Return [x, y] of the center of cell containing provided text 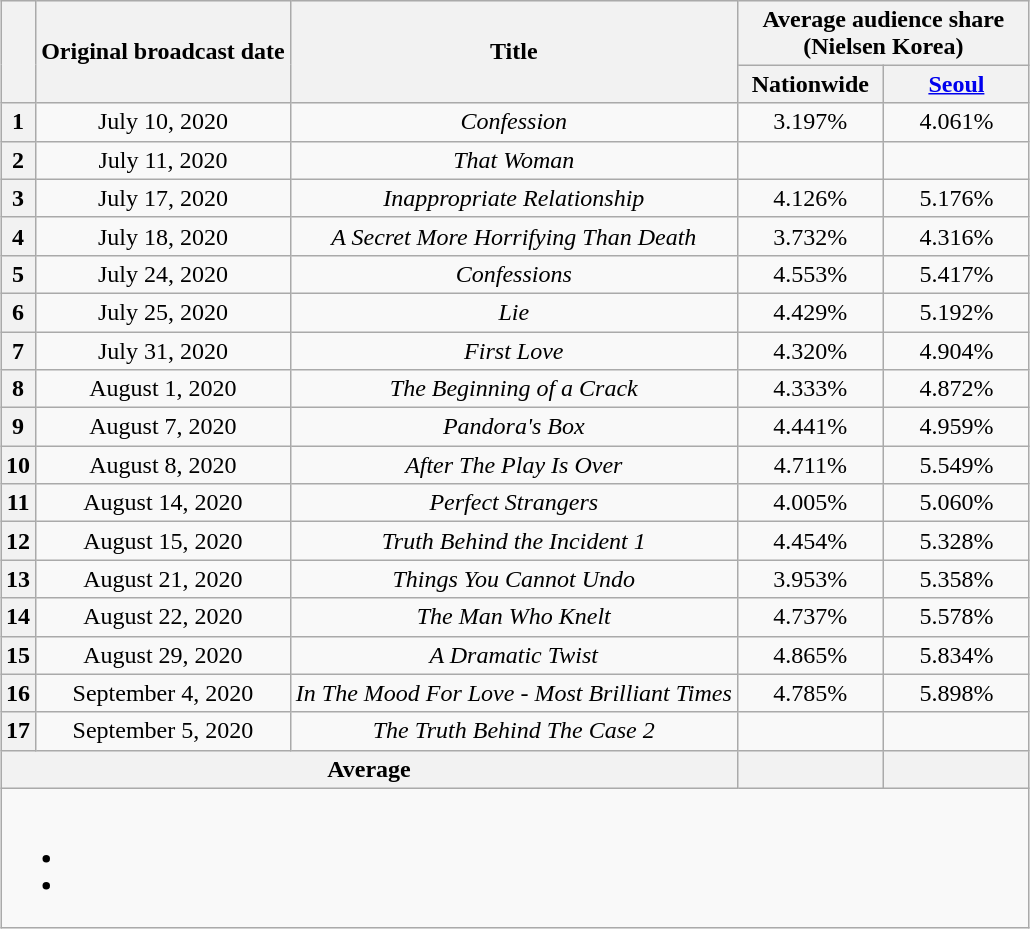
Inappropriate Relationship [514, 198]
3.953% [810, 579]
11 [18, 503]
4.441% [810, 427]
Lie [514, 312]
5.578% [956, 617]
4.320% [810, 351]
3.197% [810, 122]
The Truth Behind The Case 2 [514, 731]
In The Mood For Love - Most Brilliant Times [514, 693]
Title [514, 52]
3 [18, 198]
4.333% [810, 389]
Confessions [514, 274]
A Dramatic Twist [514, 655]
July 11, 2020 [164, 160]
August 15, 2020 [164, 541]
17 [18, 731]
16 [18, 693]
July 18, 2020 [164, 236]
August 21, 2020 [164, 579]
Nationwide [810, 84]
4.005% [810, 503]
4.454% [810, 541]
August 14, 2020 [164, 503]
The Beginning of a Crack [514, 389]
2 [18, 160]
5 [18, 274]
7 [18, 351]
8 [18, 389]
4 [18, 236]
Average [370, 769]
4.737% [810, 617]
September 4, 2020 [164, 693]
3.732% [810, 236]
4.316% [956, 236]
5.192% [956, 312]
13 [18, 579]
6 [18, 312]
5.549% [956, 465]
Average audience share(Nielsen Korea) [883, 32]
5.176% [956, 198]
That Woman [514, 160]
September 5, 2020 [164, 731]
Seoul [956, 84]
First Love [514, 351]
A Secret More Horrifying Than Death [514, 236]
9 [18, 427]
14 [18, 617]
Things You Cannot Undo [514, 579]
5.328% [956, 541]
July 17, 2020 [164, 198]
4.959% [956, 427]
Pandora's Box [514, 427]
July 24, 2020 [164, 274]
July 31, 2020 [164, 351]
Perfect Strangers [514, 503]
5.417% [956, 274]
4.429% [810, 312]
August 22, 2020 [164, 617]
July 10, 2020 [164, 122]
July 25, 2020 [164, 312]
4.872% [956, 389]
4.904% [956, 351]
4.553% [810, 274]
5.358% [956, 579]
The Man Who Knelt [514, 617]
5.834% [956, 655]
August 29, 2020 [164, 655]
Truth Behind the Incident 1 [514, 541]
Original broadcast date [164, 52]
1 [18, 122]
After The Play Is Over [514, 465]
4.126% [810, 198]
4.711% [810, 465]
August 8, 2020 [164, 465]
Confession [514, 122]
4.865% [810, 655]
12 [18, 541]
August 1, 2020 [164, 389]
5.060% [956, 503]
August 7, 2020 [164, 427]
10 [18, 465]
5.898% [956, 693]
4.061% [956, 122]
4.785% [810, 693]
15 [18, 655]
